Capture the cell that displays the provided text and extract its (X, Y) central coordinate. 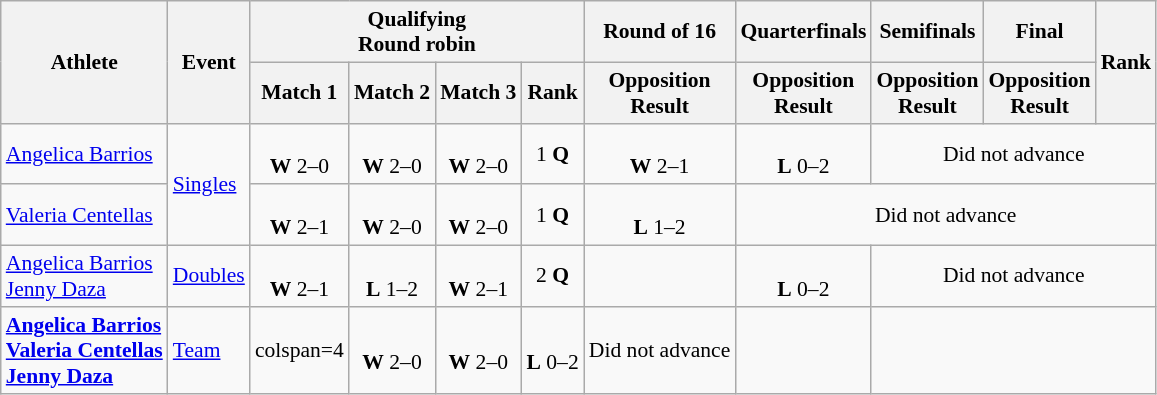
Final (1039, 32)
colspan=4 (300, 350)
QualifyingRound robin (417, 32)
Athlete (84, 62)
Angelica Barrios (84, 154)
Quarterfinals (803, 32)
Event (209, 62)
Match 2 (392, 92)
Semifinals (927, 32)
Round of 16 (660, 32)
Team (209, 350)
Valeria Centellas (84, 216)
Match 1 (300, 92)
2 Q (552, 276)
Match 3 (478, 92)
Angelica BarriosValeria CentellasJenny Daza (84, 350)
Singles (209, 184)
Doubles (209, 276)
Angelica BarriosJenny Daza (84, 276)
